Find where the given text appears and provide that cell's center as (X, Y) coordinate. 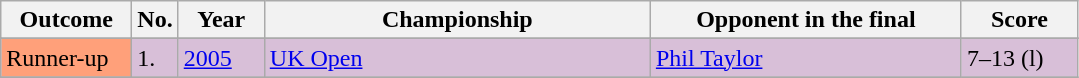
Runner-up (66, 58)
Opponent in the final (806, 20)
Score (1019, 20)
Outcome (66, 20)
1. (155, 58)
7–13 (l) (1019, 58)
Year (221, 20)
Championship (457, 20)
UK Open (457, 58)
2005 (221, 58)
Phil Taylor (806, 58)
No. (155, 20)
